Determine the (x, y) coordinate at the center of the cell enclosing the given text.  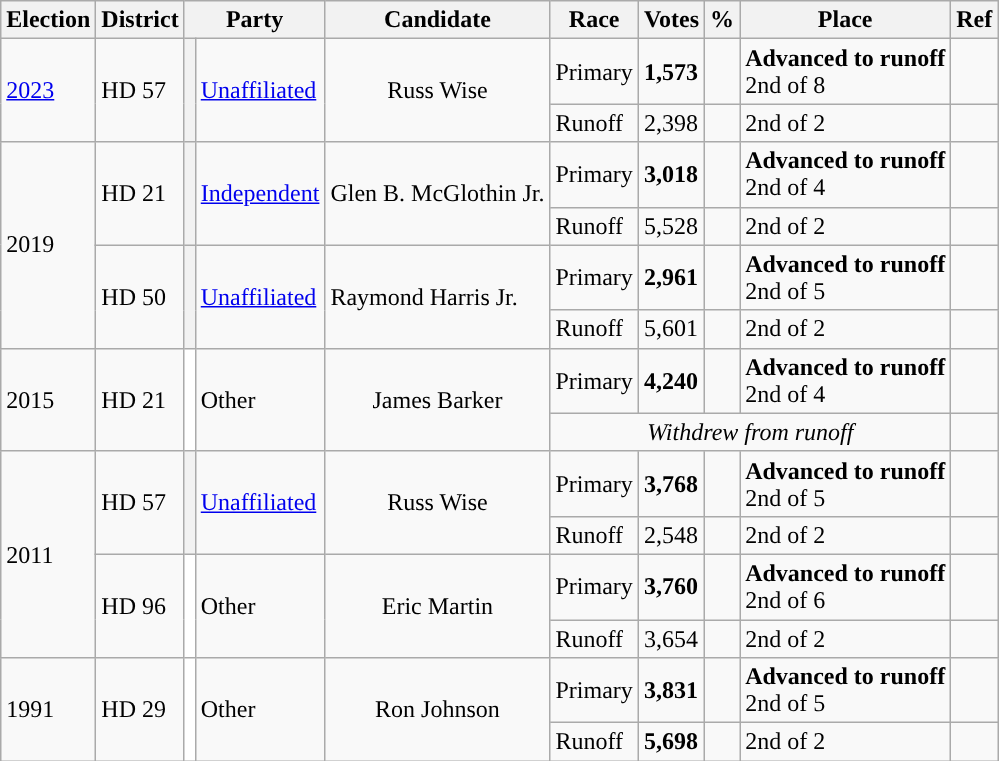
James Barker (438, 400)
District (140, 20)
2,961 (671, 278)
3,831 (671, 690)
HD 50 (140, 296)
Candidate (438, 20)
Party (254, 20)
5,698 (671, 742)
Ron Johnson (438, 710)
2023 (48, 90)
Votes (671, 20)
Race (594, 20)
Ref (974, 20)
Election (48, 20)
3,760 (671, 586)
2,548 (671, 535)
5,528 (671, 226)
1,573 (671, 72)
Advanced to runoff2nd of 8 (846, 72)
2019 (48, 245)
3,654 (671, 639)
Place (846, 20)
1991 (48, 710)
Withdrew from runoff (750, 432)
2015 (48, 400)
3,018 (671, 174)
Glen B. McGlothin Jr. (438, 194)
2011 (48, 554)
Raymond Harris Jr. (438, 296)
Independent (260, 194)
Advanced to runoff2nd of 6 (846, 586)
Eric Martin (438, 606)
4,240 (671, 380)
HD 96 (140, 606)
HD 29 (140, 710)
2,398 (671, 123)
% (722, 20)
3,768 (671, 484)
5,601 (671, 329)
